Find where the given text appears and provide that cell's center as (X, Y) coordinate. 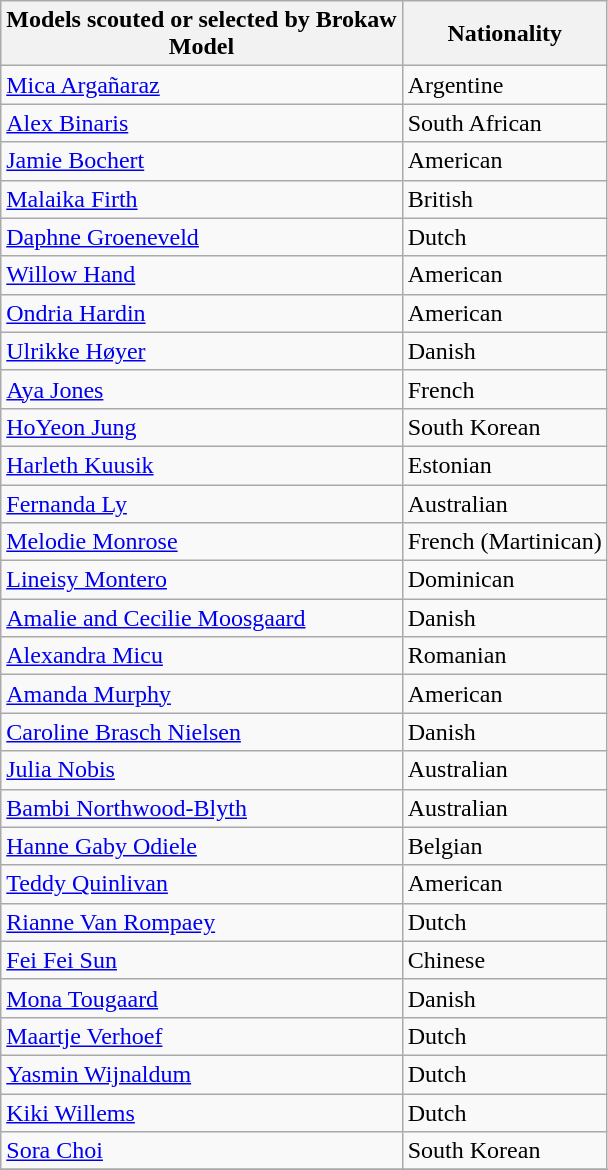
French (Martinican) (504, 542)
Mica Argañaraz (202, 85)
Romanian (504, 656)
Fernanda Ly (202, 503)
HoYeon Jung (202, 427)
Ulrikke Høyer (202, 351)
Argentine (504, 85)
Alexandra Micu (202, 656)
British (504, 199)
Bambi Northwood-Blyth (202, 808)
Maartje Verhoef (202, 1036)
Rianne Van Rompaey (202, 922)
Estonian (504, 465)
Amanda Murphy (202, 694)
South African (504, 123)
French (504, 389)
Mona Tougaard (202, 998)
Willow Hand (202, 275)
Models scouted or selected by BrokawModel (202, 34)
Caroline Brasch Nielsen (202, 732)
Alex Binaris (202, 123)
Harleth Kuusik (202, 465)
Lineisy Montero (202, 580)
Dominican (504, 580)
Belgian (504, 846)
Sora Choi (202, 1151)
Melodie Monrose (202, 542)
Hanne Gaby Odiele (202, 846)
Aya Jones (202, 389)
Yasmin Wijnaldum (202, 1074)
Ondria Hardin (202, 313)
Julia Nobis (202, 770)
Amalie and Cecilie Moosgaard (202, 618)
Jamie Bochert (202, 161)
Malaika Firth (202, 199)
Daphne Groeneveld (202, 237)
Chinese (504, 960)
Nationality (504, 34)
Kiki Willems (202, 1113)
Teddy Quinlivan (202, 884)
Fei Fei Sun (202, 960)
